Return the (x, y) coordinate for the center point of the cell that contains the specified text.  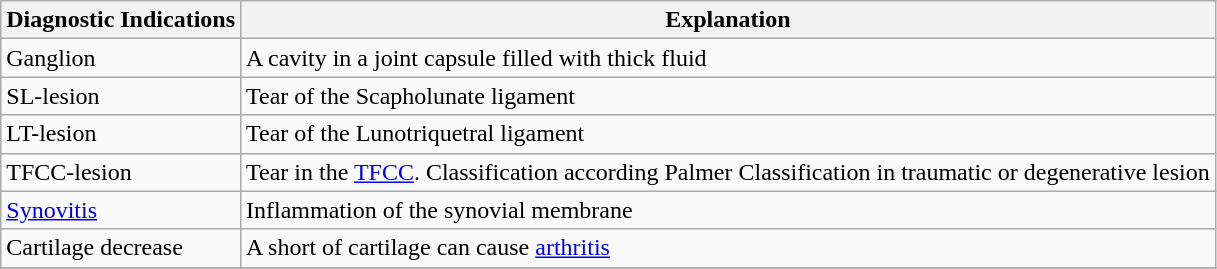
TFCC-lesion (121, 172)
Diagnostic Indications (121, 20)
SL-lesion (121, 96)
A cavity in a joint capsule filled with thick fluid (728, 58)
A short of cartilage can cause arthritis (728, 248)
Inflammation of the synovial membrane (728, 210)
Ganglion (121, 58)
Explanation (728, 20)
Synovitis (121, 210)
Cartilage decrease (121, 248)
LT-lesion (121, 134)
Tear of the Lunotriquetral ligament (728, 134)
Tear of the Scapholunate ligament (728, 96)
Tear in the TFCC. Classification according Palmer Classification in traumatic or degenerative lesion (728, 172)
